Capture the cell that displays the provided text and extract its [x, y] central coordinate. 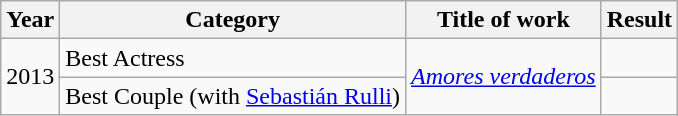
Amores verdaderos [504, 77]
Category [233, 20]
Result [639, 20]
Year [30, 20]
Best Actress [233, 58]
2013 [30, 77]
Best Couple (with Sebastián Rulli) [233, 96]
Title of work [504, 20]
